Scan for the cell matching the given text and deliver its [X, Y] coordinate at center. 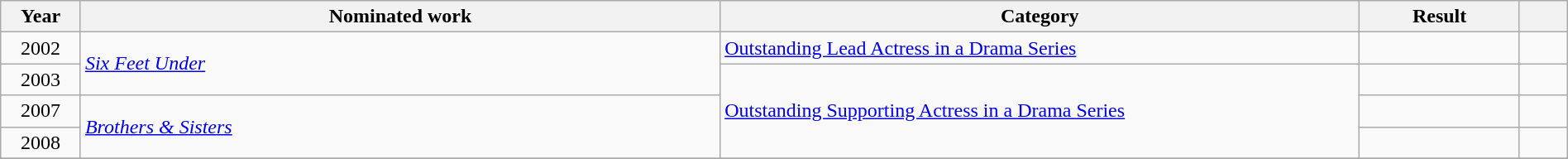
2003 [41, 79]
Nominated work [400, 17]
2007 [41, 111]
Brothers & Sisters [400, 127]
Six Feet Under [400, 64]
Category [1040, 17]
Outstanding Lead Actress in a Drama Series [1040, 48]
2002 [41, 48]
2008 [41, 142]
Result [1439, 17]
Outstanding Supporting Actress in a Drama Series [1040, 111]
Year [41, 17]
